Identify which cell holds the provided text, then report its [x, y] central coordinate. 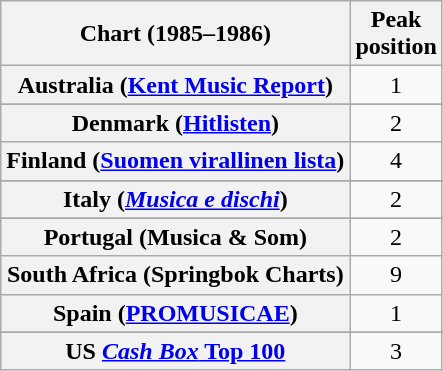
US Cash Box Top 100 [176, 351]
Portugal (Musica & Som) [176, 237]
9 [396, 275]
Australia (Kent Music Report) [176, 85]
Italy (Musica e dischi) [176, 199]
4 [396, 161]
Chart (1985–1986) [176, 34]
Denmark (Hitlisten) [176, 123]
Finland (Suomen virallinen lista) [176, 161]
3 [396, 351]
Peakposition [396, 34]
South Africa (Springbok Charts) [176, 275]
Spain (PROMUSICAE) [176, 313]
